Capture the cell that displays the provided text and extract its (x, y) central coordinate. 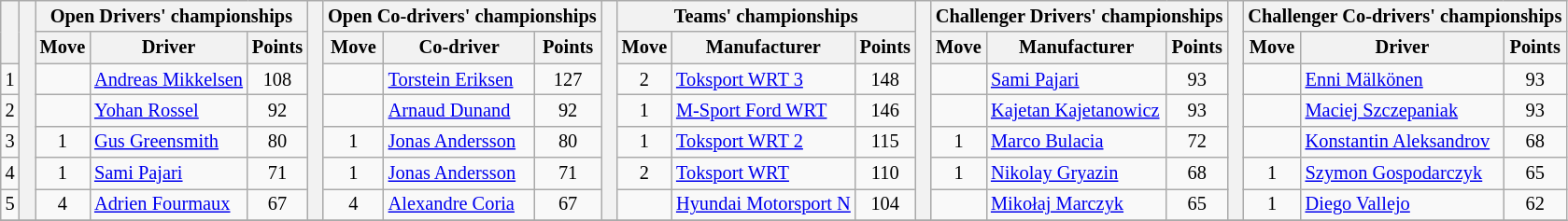
M-Sport Ford WRT (764, 110)
Adrien Fourmaux (168, 204)
Open Co-drivers' championships (461, 16)
Alexandre Coria (459, 204)
Challenger Drivers' championships (1080, 16)
Kajetan Kajetanowicz (1076, 110)
Diego Vallejo (1403, 204)
Mikołaj Marczyk (1076, 204)
Konstantin Aleksandrov (1403, 142)
3 (10, 142)
Nikolay Gryazin (1076, 173)
Marco Bulacia (1076, 142)
Andreas Mikkelsen (168, 79)
Enni Mälkönen (1403, 79)
62 (1535, 204)
Maciej Szczepaniak (1403, 110)
Gus Greensmith (168, 142)
Yohan Rossel (168, 110)
Co-driver (459, 48)
Toksport WRT 2 (764, 142)
148 (885, 79)
Hyundai Motorsport N (764, 204)
108 (277, 79)
Toksport WRT 3 (764, 79)
115 (885, 142)
146 (885, 110)
72 (1197, 142)
Szymon Gospodarczyk (1403, 173)
Arnaud Dunand (459, 110)
Torstein Eriksen (459, 79)
Open Drivers' championships (172, 16)
110 (885, 173)
5 (10, 204)
Challenger Co-drivers' championships (1405, 16)
Toksport WRT (764, 173)
127 (568, 79)
Teams' championships (766, 16)
104 (885, 204)
